Find where the given text appears and provide that cell's center as (x, y) coordinate. 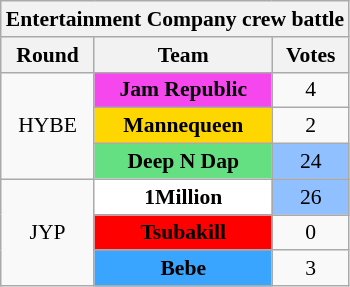
26 (310, 197)
Bebe (183, 269)
Entertainment Company crew battle (175, 19)
HYBE (48, 126)
2 (310, 126)
1Million (183, 197)
24 (310, 162)
JYP (48, 232)
Round (48, 55)
3 (310, 269)
Jam Republic (183, 90)
Tsubakill (183, 233)
Team (183, 55)
0 (310, 233)
Deep N Dap (183, 162)
Votes (310, 55)
4 (310, 90)
Mannequeen (183, 126)
